Find where the given text appears and provide that cell's center as (X, Y) coordinate. 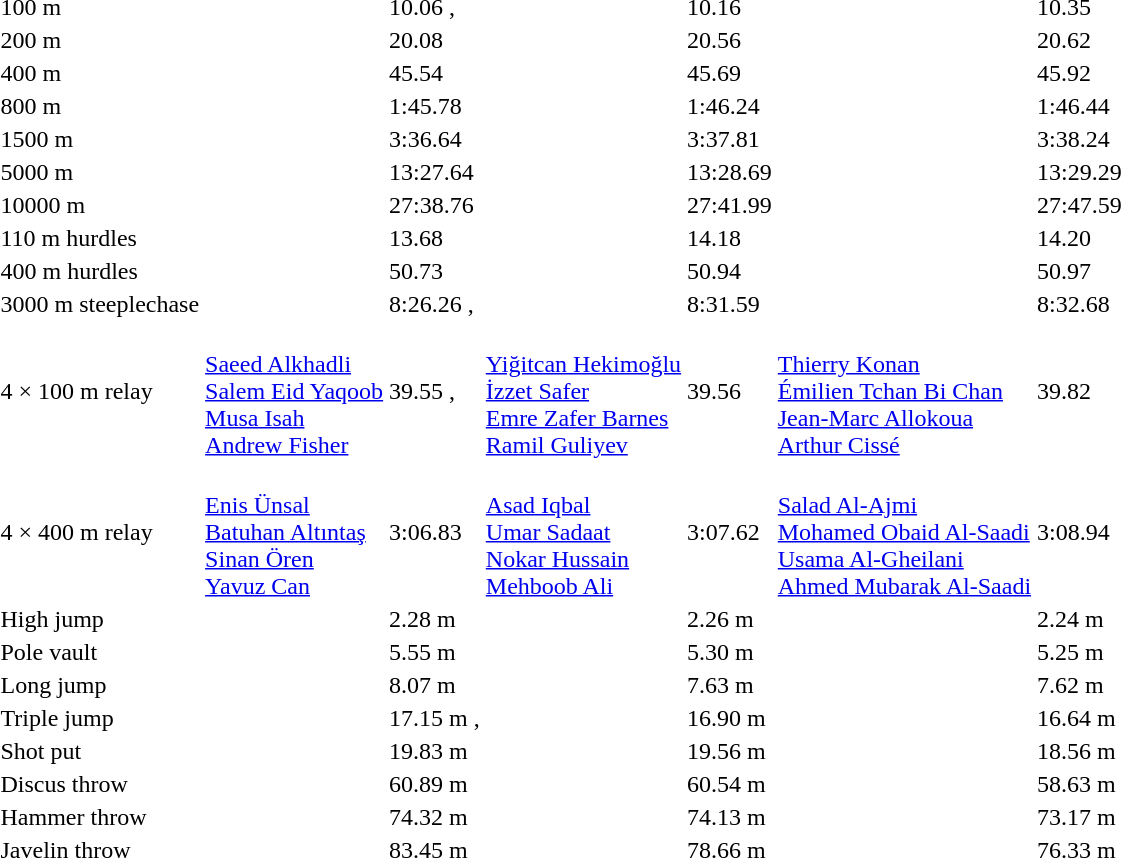
50.73 (435, 271)
8.07 m (435, 685)
20.08 (435, 40)
16.90 m (730, 718)
45.54 (435, 73)
Saeed AlkhadliSalem Eid YaqoobMusa IsahAndrew Fisher (294, 391)
Asad IqbalUmar SadaatNokar HussainMehboob Ali (583, 532)
3:36.64 (435, 139)
Enis ÜnsalBatuhan AltıntaşSinan ÖrenYavuz Can (294, 532)
1:46.24 (730, 106)
60.54 m (730, 784)
17.15 m , (435, 718)
2.28 m (435, 619)
74.13 m (730, 817)
27:38.76 (435, 205)
8:31.59 (730, 304)
1:45.78 (435, 106)
74.32 m (435, 817)
50.94 (730, 271)
45.69 (730, 73)
20.56 (730, 40)
27:41.99 (730, 205)
13:27.64 (435, 172)
8:26.26 , (435, 304)
7.63 m (730, 685)
60.89 m (435, 784)
39.55 , (435, 391)
Salad Al-AjmiMohamed Obaid Al-SaadiUsama Al-GheilaniAhmed Mubarak Al-Saadi (904, 532)
14.18 (730, 238)
2.26 m (730, 619)
5.30 m (730, 652)
Thierry KonanÉmilien Tchan Bi ChanJean-Marc AllokouaArthur Cissé (904, 391)
13:28.69 (730, 172)
Yiğitcan Hekimoğluİzzet SaferEmre Zafer BarnesRamil Guliyev (583, 391)
19.83 m (435, 751)
3:37.81 (730, 139)
13.68 (435, 238)
39.56 (730, 391)
3:07.62 (730, 532)
3:06.83 (435, 532)
5.55 m (435, 652)
19.56 m (730, 751)
